Detect which cell encompasses the target text, then output its [x, y] center coordinate. 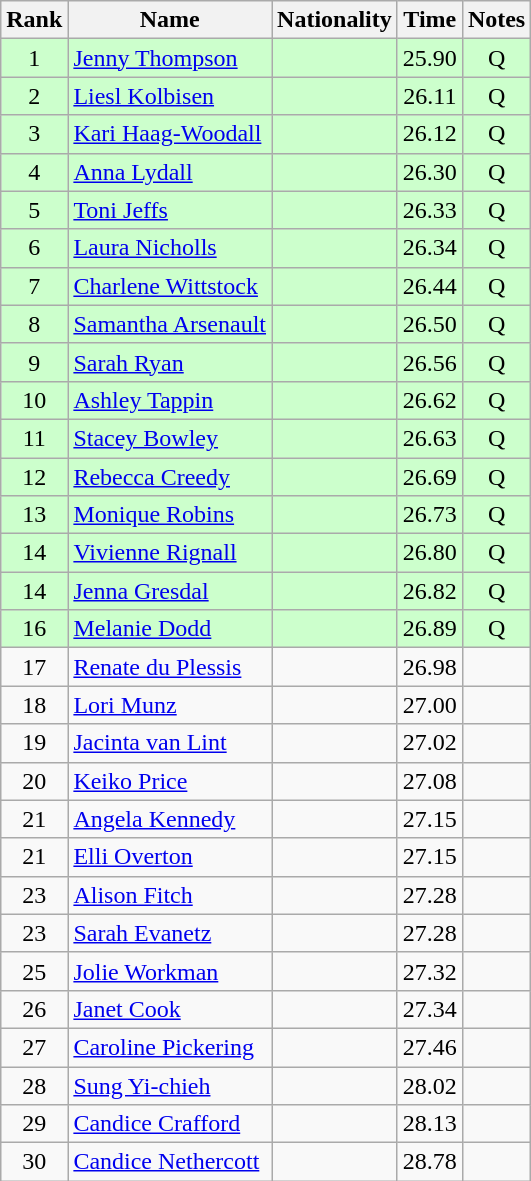
7 [34, 286]
26.12 [430, 134]
17 [34, 667]
26.50 [430, 324]
26 [34, 1009]
Ashley Tappin [170, 400]
8 [34, 324]
Liesl Kolbisen [170, 96]
Angela Kennedy [170, 819]
26.89 [430, 629]
Jenna Gresdal [170, 591]
Name [170, 20]
26.62 [430, 400]
Alison Fitch [170, 895]
4 [34, 172]
Jenny Thompson [170, 58]
Kari Haag-Woodall [170, 134]
Nationality [335, 20]
Samantha Arsenault [170, 324]
26.30 [430, 172]
Stacey Bowley [170, 438]
Renate du Plessis [170, 667]
26.69 [430, 477]
2 [34, 96]
Rebecca Creedy [170, 477]
Time [430, 20]
Monique Robins [170, 515]
Jacinta van Lint [170, 743]
28.02 [430, 1085]
16 [34, 629]
26.56 [430, 362]
27.02 [430, 743]
19 [34, 743]
10 [34, 400]
27.46 [430, 1047]
26.33 [430, 210]
6 [34, 248]
Vivienne Rignall [170, 553]
Laura Nicholls [170, 248]
Candice Nethercott [170, 1162]
26.98 [430, 667]
28 [34, 1085]
Sung Yi-chieh [170, 1085]
Janet Cook [170, 1009]
11 [34, 438]
Sarah Evanetz [170, 933]
12 [34, 477]
26.73 [430, 515]
Lori Munz [170, 705]
26.80 [430, 553]
25 [34, 971]
3 [34, 134]
20 [34, 781]
Anna Lydall [170, 172]
Sarah Ryan [170, 362]
27 [34, 1047]
9 [34, 362]
27.08 [430, 781]
27.34 [430, 1009]
5 [34, 210]
Caroline Pickering [170, 1047]
25.90 [430, 58]
18 [34, 705]
29 [34, 1124]
26.63 [430, 438]
Keiko Price [170, 781]
27.32 [430, 971]
Jolie Workman [170, 971]
26.11 [430, 96]
28.78 [430, 1162]
26.44 [430, 286]
30 [34, 1162]
Rank [34, 20]
Melanie Dodd [170, 629]
Toni Jeffs [170, 210]
27.00 [430, 705]
1 [34, 58]
Elli Overton [170, 857]
13 [34, 515]
28.13 [430, 1124]
26.82 [430, 591]
Charlene Wittstock [170, 286]
Notes [496, 20]
Candice Crafford [170, 1124]
26.34 [430, 248]
